Capture the cell that displays the provided text and extract its [X, Y] central coordinate. 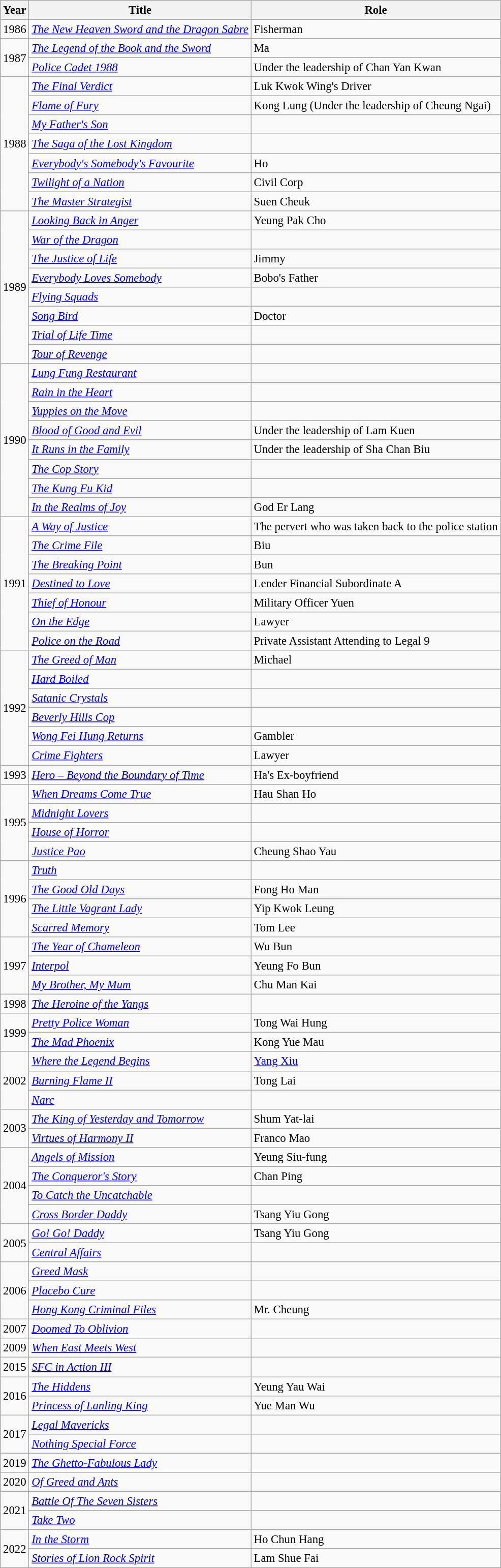
Yuppies on the Move [140, 411]
Cheung Shao Yau [376, 851]
Princess of Lanling King [140, 1405]
The Justice of Life [140, 259]
The Breaking Point [140, 564]
In the Realms of Joy [140, 507]
The Mad Phoenix [140, 1042]
Wu Bun [376, 947]
To Catch the Uncatchable [140, 1195]
The Cop Story [140, 469]
Lung Fung Restaurant [140, 373]
Tom Lee [376, 927]
Franco Mao [376, 1138]
Lender Financial Subordinate A [376, 584]
Central Affairs [140, 1253]
Under the leadership of Sha Chan Biu [376, 450]
Virtues of Harmony II [140, 1138]
Biu [376, 546]
Yang Xiu [376, 1062]
Doomed To Oblivion [140, 1329]
Under the leadership of Lam Kuen [376, 431]
Hard Boiled [140, 679]
When Dreams Come True [140, 794]
Everybody Loves Somebody [140, 278]
1988 [15, 143]
My Father's Son [140, 125]
Mr. Cheung [376, 1310]
Police on the Road [140, 641]
Flying Squads [140, 297]
Blood of Good and Evil [140, 431]
The Heroine of the Yangs [140, 1004]
2022 [15, 1549]
The Year of Chameleon [140, 947]
Justice Pao [140, 851]
Year [15, 10]
Yip Kwok Leung [376, 909]
On the Edge [140, 622]
Take Two [140, 1520]
The Ghetto-Fabulous Lady [140, 1463]
2020 [15, 1482]
Yue Man Wu [376, 1405]
1999 [15, 1032]
Fong Ho Man [376, 889]
2016 [15, 1396]
The Greed of Man [140, 660]
Twilight of a Nation [140, 182]
The King of Yesterday and Tomorrow [140, 1119]
Yeung Siu-fung [376, 1157]
Trial of Life Time [140, 335]
The Legend of the Book and the Sword [140, 48]
2009 [15, 1348]
War of the Dragon [140, 239]
1989 [15, 287]
Fisherman [376, 29]
The Crime File [140, 546]
Nothing Special Force [140, 1443]
Burning Flame II [140, 1080]
Ho [376, 163]
When East Meets West [140, 1348]
Destined to Love [140, 584]
Bun [376, 564]
1995 [15, 822]
Truth [140, 870]
Stories of Lion Rock Spirit [140, 1558]
The pervert who was taken back to the police station [376, 526]
It Runs in the Family [140, 450]
2017 [15, 1434]
Midnight Lovers [140, 813]
1996 [15, 899]
Kong Lung (Under the leadership of Cheung Ngai) [376, 106]
Yeung Yau Wai [376, 1386]
Interpol [140, 966]
Satanic Crystals [140, 698]
Jimmy [376, 259]
The Final Verdict [140, 86]
My Brother, My Mum [140, 985]
The Good Old Days [140, 889]
Suen Cheuk [376, 201]
2005 [15, 1243]
Yeung Pak Cho [376, 220]
2004 [15, 1186]
A Way of Justice [140, 526]
Ha's Ex-boyfriend [376, 775]
Chan Ping [376, 1176]
1986 [15, 29]
Legal Mavericks [140, 1425]
Yeung Fo Bun [376, 966]
1992 [15, 708]
Police Cadet 1988 [140, 68]
1987 [15, 58]
1991 [15, 584]
Ho Chun Hang [376, 1539]
Wong Fei Hung Returns [140, 737]
Narc [140, 1100]
Battle Of The Seven Sisters [140, 1501]
Tong Lai [376, 1080]
2007 [15, 1329]
Thief of Honour [140, 602]
Tong Wai Hung [376, 1023]
Cross Border Daddy [140, 1214]
Crime Fighters [140, 756]
The Kung Fu Kid [140, 488]
House of Horror [140, 832]
Rain in the Heart [140, 393]
Placebo Cure [140, 1291]
Scarred Memory [140, 927]
Everybody's Somebody's Favourite [140, 163]
The Saga of the Lost Kingdom [140, 144]
Song Bird [140, 316]
Civil Corp [376, 182]
2021 [15, 1510]
Ma [376, 48]
2015 [15, 1367]
God Er Lang [376, 507]
2019 [15, 1463]
Flame of Fury [140, 106]
1993 [15, 775]
Go! Go! Daddy [140, 1233]
Hong Kong Criminal Files [140, 1310]
Shum Yat-lai [376, 1119]
Kong Yue Mau [376, 1042]
Lam Shue Fai [376, 1558]
Angels of Mission [140, 1157]
Gambler [376, 737]
In the Storm [140, 1539]
Of Greed and Ants [140, 1482]
1998 [15, 1004]
2003 [15, 1128]
2002 [15, 1081]
The Hiddens [140, 1386]
1990 [15, 440]
Looking Back in Anger [140, 220]
Bobo's Father [376, 278]
SFC in Action III [140, 1367]
The Little Vagrant Lady [140, 909]
Under the leadership of Chan Yan Kwan [376, 68]
Role [376, 10]
Hero – Beyond the Boundary of Time [140, 775]
The Conqueror's Story [140, 1176]
2006 [15, 1290]
Private Assistant Attending to Legal 9 [376, 641]
Tour of Revenge [140, 354]
Chu Man Kai [376, 985]
Pretty Police Woman [140, 1023]
Luk Kwok Wing's Driver [376, 86]
The New Heaven Sword and the Dragon Sabre [140, 29]
Greed Mask [140, 1272]
Hau Shan Ho [376, 794]
1997 [15, 966]
Title [140, 10]
Military Officer Yuen [376, 602]
The Master Strategist [140, 201]
Beverly Hills Cop [140, 717]
Where the Legend Begins [140, 1062]
Michael [376, 660]
Doctor [376, 316]
